Determine the (x, y) coordinate at the center of the cell enclosing the given text.  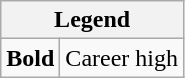
Career high (122, 58)
Bold (30, 58)
Legend (92, 20)
